Provide the [X, Y] coordinate of the cell's center where the given text is located.  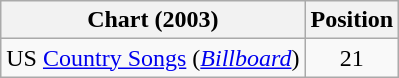
Chart (2003) [153, 20]
21 [352, 58]
US Country Songs (Billboard) [153, 58]
Position [352, 20]
